Find where the given text appears and provide that cell's center as [x, y] coordinate. 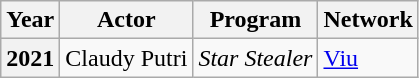
Program [256, 20]
Actor [126, 20]
Claudy Putri [126, 58]
Year [30, 20]
2021 [30, 58]
Star Stealer [256, 58]
Viu [368, 58]
Network [368, 20]
